Detect which cell encompasses the target text, then output its (x, y) center coordinate. 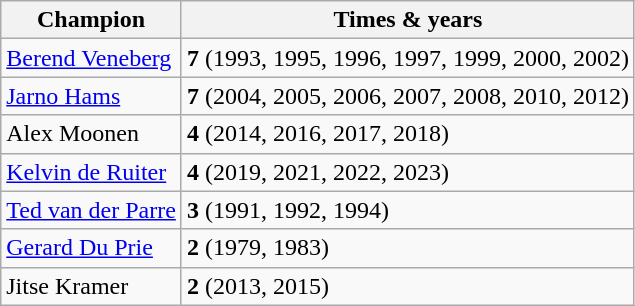
Champion (92, 20)
Berend Veneberg (92, 58)
Kelvin de Ruiter (92, 172)
Times & years (408, 20)
7 (2004, 2005, 2006, 2007, 2008, 2010, 2012) (408, 96)
2 (1979, 1983) (408, 248)
4 (2014, 2016, 2017, 2018) (408, 134)
Ted van der Parre (92, 210)
2 (2013, 2015) (408, 286)
4 (2019, 2021, 2022, 2023) (408, 172)
Jitse Kramer (92, 286)
Gerard Du Prie (92, 248)
Alex Moonen (92, 134)
7 (1993, 1995, 1996, 1997, 1999, 2000, 2002) (408, 58)
Jarno Hams (92, 96)
3 (1991, 1992, 1994) (408, 210)
